From the cell containing the given text, extract its center point as (X, Y) coordinate. 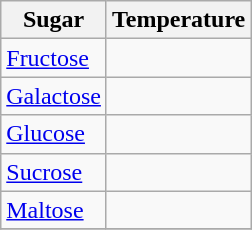
Temperature (178, 20)
Fructose (54, 58)
Sucrose (54, 172)
Glucose (54, 134)
Maltose (54, 210)
Sugar (54, 20)
Galactose (54, 96)
